From the cell containing the given text, extract its center point as [x, y] coordinate. 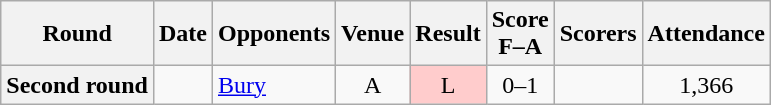
L [448, 85]
1,366 [706, 85]
Opponents [274, 34]
Result [448, 34]
Attendance [706, 34]
Date [182, 34]
Bury [274, 85]
Second round [78, 85]
Scorers [598, 34]
Venue [373, 34]
ScoreF–A [520, 34]
Round [78, 34]
A [373, 85]
0–1 [520, 85]
